Extract the [x, y] coordinate from the center of the cell holding the provided text.  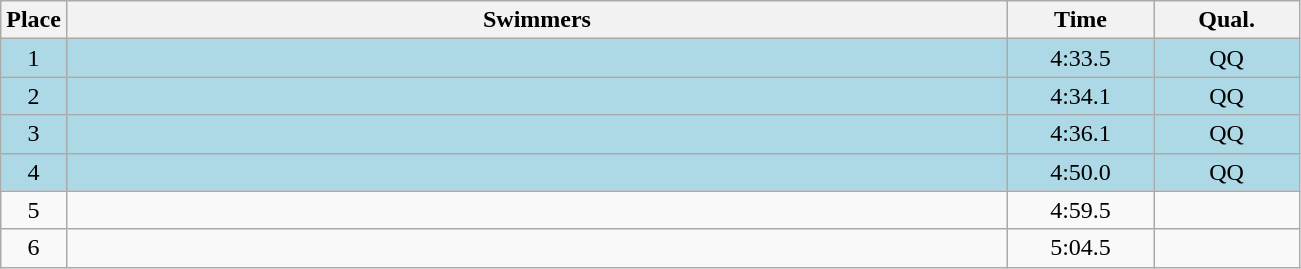
4:33.5 [1081, 58]
1 [34, 58]
4 [34, 172]
4:59.5 [1081, 210]
Time [1081, 20]
2 [34, 96]
Place [34, 20]
3 [34, 134]
Qual. [1227, 20]
4:36.1 [1081, 134]
Swimmers [536, 20]
5:04.5 [1081, 248]
4:34.1 [1081, 96]
4:50.0 [1081, 172]
6 [34, 248]
5 [34, 210]
